Search for the cell housing the specified text and yield its [X, Y] center coordinate. 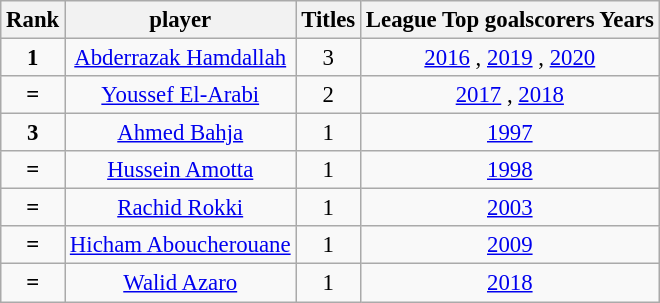
player [180, 20]
2003 [510, 208]
Titles [328, 20]
2018 [510, 283]
Abderrazak Hamdallah [180, 58]
Hussein Amotta [180, 170]
1998 [510, 170]
1997 [510, 133]
Hicham Aboucherouane [180, 245]
Walid Azaro [180, 283]
2016 , 2019 , 2020 [510, 58]
Youssef El-Arabi [180, 95]
League Top goalscorers Years [510, 20]
Ahmed Bahja [180, 133]
2009 [510, 245]
2017 , 2018 [510, 95]
Rank [33, 20]
2 [328, 95]
Rachid Rokki [180, 208]
